Scan for the cell matching the given text and deliver its (x, y) coordinate at center. 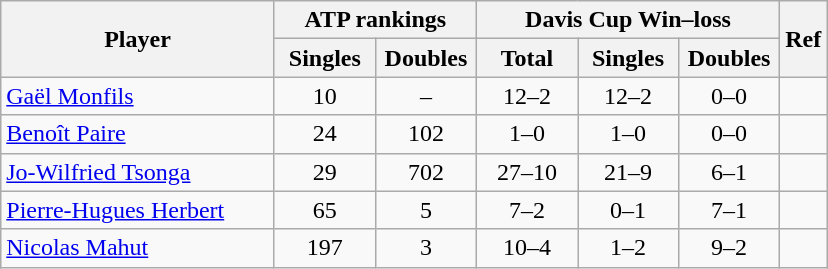
21–9 (628, 172)
10 (324, 96)
702 (426, 172)
102 (426, 134)
7–2 (526, 210)
– (426, 96)
10–4 (526, 248)
29 (324, 172)
3 (426, 248)
5 (426, 210)
0–1 (628, 210)
Ref (804, 39)
Benoît Paire (138, 134)
Player (138, 39)
Nicolas Mahut (138, 248)
Total (526, 58)
27–10 (526, 172)
Pierre-Hugues Herbert (138, 210)
ATP rankings (375, 20)
24 (324, 134)
197 (324, 248)
1–2 (628, 248)
Gaël Monfils (138, 96)
Davis Cup Win–loss (628, 20)
Jo-Wilfried Tsonga (138, 172)
65 (324, 210)
7–1 (730, 210)
6–1 (730, 172)
9–2 (730, 248)
